Locate the cell with the specified text and output its (x, y) center coordinate. 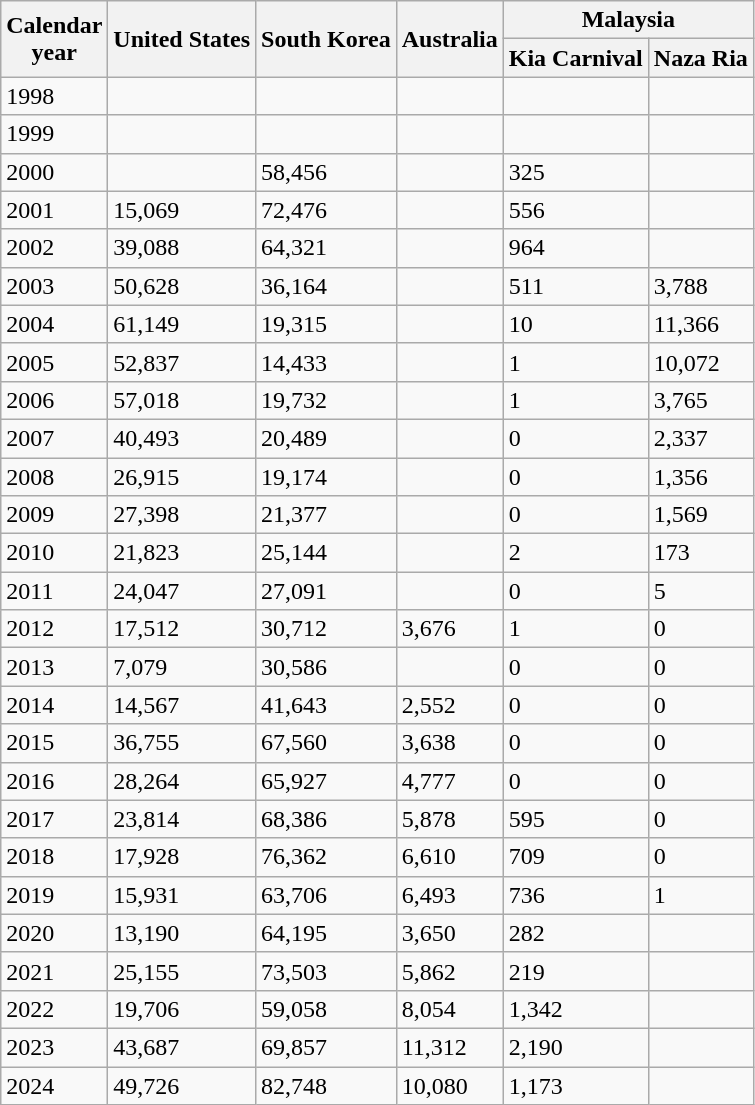
2020 (54, 933)
58,456 (326, 172)
36,164 (326, 286)
5,862 (450, 971)
2005 (54, 362)
20,489 (326, 438)
27,091 (326, 591)
2,190 (576, 1047)
United States (182, 39)
39,088 (182, 248)
52,837 (182, 362)
Australia (450, 39)
1999 (54, 134)
36,755 (182, 743)
21,377 (326, 515)
10 (576, 324)
2009 (54, 515)
2 (576, 553)
2018 (54, 857)
49,726 (182, 1085)
736 (576, 895)
8,054 (450, 1009)
14,433 (326, 362)
14,567 (182, 705)
30,712 (326, 629)
82,748 (326, 1085)
26,915 (182, 477)
2,552 (450, 705)
556 (576, 210)
2002 (54, 248)
2003 (54, 286)
1998 (54, 96)
2000 (54, 172)
3,788 (700, 286)
2014 (54, 705)
2008 (54, 477)
2013 (54, 667)
43,687 (182, 1047)
61,149 (182, 324)
595 (576, 819)
11,366 (700, 324)
10,072 (700, 362)
173 (700, 553)
59,058 (326, 1009)
2007 (54, 438)
Kia Carnival (576, 58)
27,398 (182, 515)
3,650 (450, 933)
41,643 (326, 705)
57,018 (182, 400)
5,878 (450, 819)
64,195 (326, 933)
6,493 (450, 895)
2010 (54, 553)
Naza Ria (700, 58)
64,321 (326, 248)
30,586 (326, 667)
4,777 (450, 781)
11,312 (450, 1047)
219 (576, 971)
19,706 (182, 1009)
2004 (54, 324)
325 (576, 172)
2022 (54, 1009)
3,676 (450, 629)
2019 (54, 895)
2024 (54, 1085)
6,610 (450, 857)
3,765 (700, 400)
1,173 (576, 1085)
7,079 (182, 667)
69,857 (326, 1047)
40,493 (182, 438)
24,047 (182, 591)
709 (576, 857)
65,927 (326, 781)
25,144 (326, 553)
13,190 (182, 933)
68,386 (326, 819)
2021 (54, 971)
282 (576, 933)
10,080 (450, 1085)
2015 (54, 743)
15,931 (182, 895)
19,174 (326, 477)
72,476 (326, 210)
3,638 (450, 743)
19,732 (326, 400)
2016 (54, 781)
2,337 (700, 438)
964 (576, 248)
28,264 (182, 781)
76,362 (326, 857)
511 (576, 286)
2011 (54, 591)
2001 (54, 210)
25,155 (182, 971)
73,503 (326, 971)
1,342 (576, 1009)
Calendaryear (54, 39)
2006 (54, 400)
17,512 (182, 629)
15,069 (182, 210)
63,706 (326, 895)
1,356 (700, 477)
19,315 (326, 324)
50,628 (182, 286)
21,823 (182, 553)
Malaysia (628, 20)
1,569 (700, 515)
2017 (54, 819)
South Korea (326, 39)
2023 (54, 1047)
5 (700, 591)
17,928 (182, 857)
2012 (54, 629)
23,814 (182, 819)
67,560 (326, 743)
